Locate the cell with the specified text and output its [x, y] center coordinate. 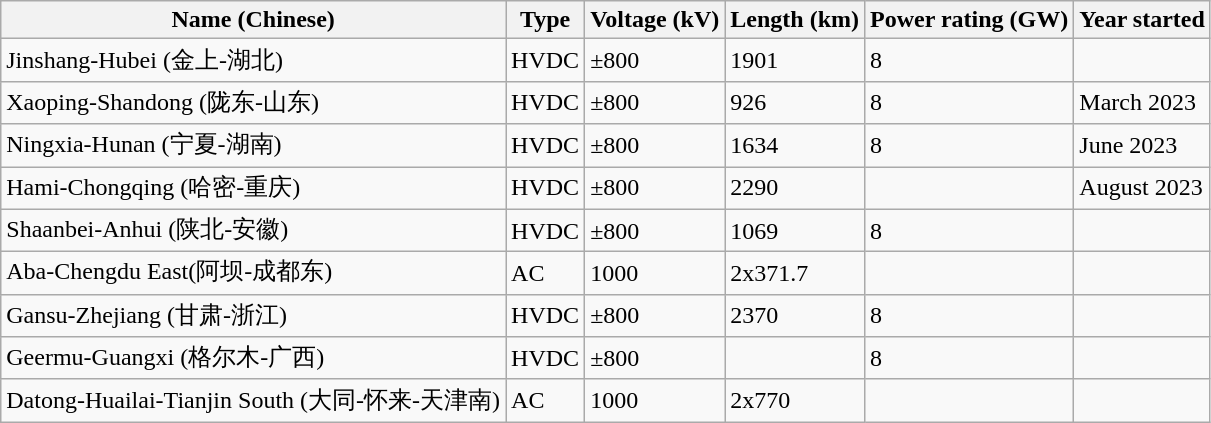
March 2023 [1142, 102]
Power rating (GW) [970, 20]
1069 [795, 230]
Shaanbei-Anhui (陕北-安徽) [254, 230]
Hami-Chongqing (哈密-重庆) [254, 188]
Year started [1142, 20]
Jinshang-Hubei (金上-湖北) [254, 60]
Aba-Chengdu East(阿坝-成都东) [254, 274]
August 2023 [1142, 188]
Xaoping-Shandong (陇东-山东) [254, 102]
Name (Chinese) [254, 20]
1634 [795, 146]
Length (km) [795, 20]
926 [795, 102]
2x371.7 [795, 274]
2x770 [795, 400]
Gansu-Zhejiang (甘肃-浙江) [254, 316]
2290 [795, 188]
Geermu-Guangxi (格尔木-广西) [254, 358]
1901 [795, 60]
Type [546, 20]
June 2023 [1142, 146]
Voltage (kV) [655, 20]
Ningxia-Hunan (宁夏-湖南) [254, 146]
Datong-Huailai-Tianjin South (大同-怀来-天津南) [254, 400]
2370 [795, 316]
